Detect which cell encompasses the target text, then output its (X, Y) center coordinate. 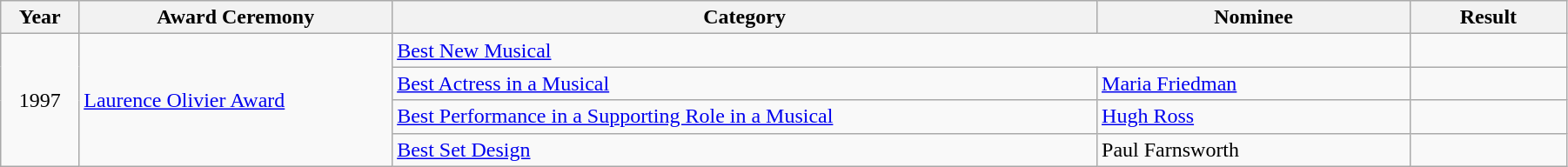
Best Actress in a Musical (745, 83)
Category (745, 17)
Result (1488, 17)
Laurence Olivier Award (236, 100)
Best Set Design (745, 150)
Hugh Ross (1254, 117)
Best New Musical (901, 50)
Award Ceremony (236, 17)
Paul Farnsworth (1254, 150)
Maria Friedman (1254, 83)
Year (40, 17)
Nominee (1254, 17)
Best Performance in a Supporting Role in a Musical (745, 117)
1997 (40, 100)
